Extract the (x, y) coordinate from the center of the cell holding the provided text.  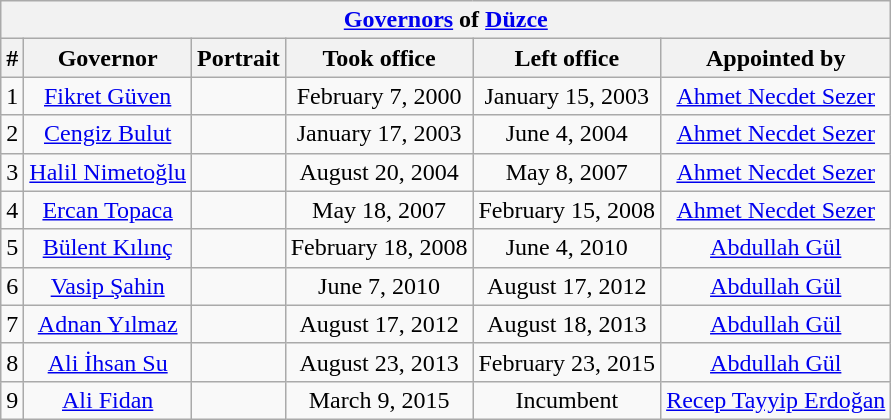
5 (12, 248)
Ali Fidan (108, 400)
2 (12, 134)
6 (12, 286)
February 18, 2008 (379, 248)
Took office (379, 58)
Vasip Şahin (108, 286)
August 23, 2013 (379, 362)
August 18, 2013 (567, 324)
February 23, 2015 (567, 362)
Governors of Düzce (446, 20)
February 7, 2000 (379, 96)
Halil Nimetoğlu (108, 172)
May 18, 2007 (379, 210)
Bülent Kılınç (108, 248)
9 (12, 400)
Incumbent (567, 400)
Fikret Güven (108, 96)
August 20, 2004 (379, 172)
February 15, 2008 (567, 210)
Left office (567, 58)
January 15, 2003 (567, 96)
June 4, 2010 (567, 248)
Portrait (239, 58)
4 (12, 210)
Appointed by (776, 58)
May 8, 2007 (567, 172)
1 (12, 96)
# (12, 58)
June 4, 2004 (567, 134)
March 9, 2015 (379, 400)
Ercan Topaca (108, 210)
Recep Tayyip Erdoğan (776, 400)
Ali İhsan Su (108, 362)
8 (12, 362)
3 (12, 172)
June 7, 2010 (379, 286)
7 (12, 324)
January 17, 2003 (379, 134)
Cengiz Bulut (108, 134)
Adnan Yılmaz (108, 324)
Governor (108, 58)
